For the text-containing cell, return its midpoint in [x, y] coordinate format. 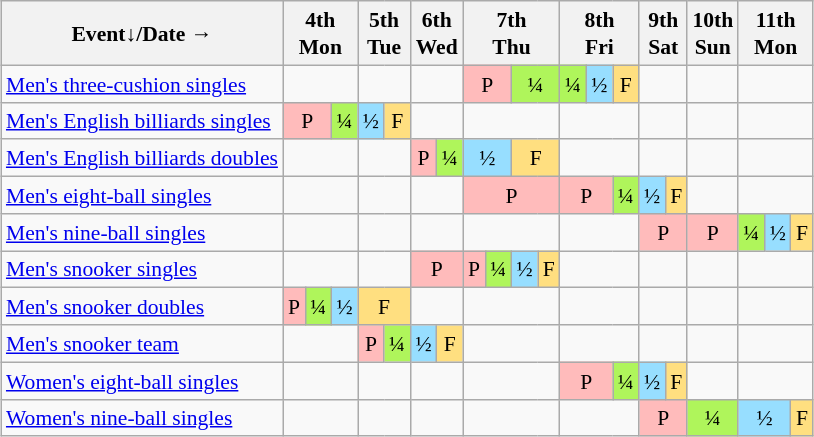
Men's snooker doubles [142, 306]
Men's snooker singles [142, 268]
Women's eight-ball singles [142, 380]
8thFri [600, 33]
Men's nine-ball singles [142, 232]
5thTue [384, 33]
4thMon [320, 33]
Men's English billiards doubles [142, 158]
Men's English billiards singles [142, 120]
10thSun [712, 33]
7thThu [512, 33]
Event↓/Date → [142, 33]
Men's snooker team [142, 344]
Men's eight-ball singles [142, 194]
Men's three-cushion singles [142, 84]
Women's nine-ball singles [142, 418]
9thSat [663, 33]
11thMon [776, 33]
6thWed [436, 33]
